Return [x, y] of the center of cell containing provided text 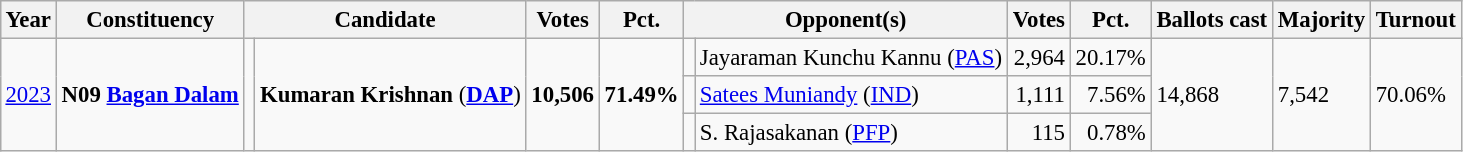
Majority [1321, 20]
Satees Muniandy (IND) [852, 95]
10,506 [562, 94]
Turnout [1416, 20]
7,542 [1321, 94]
Jayaraman Kunchu Kannu (PAS) [852, 57]
Constituency [150, 20]
7.56% [1110, 95]
71.49% [642, 94]
Kumaran Krishnan (DAP) [390, 94]
Candidate [385, 20]
70.06% [1416, 94]
0.78% [1110, 133]
S. Rajasakanan (PFP) [852, 133]
2023 [28, 94]
20.17% [1110, 57]
Ballots cast [1212, 20]
Opponent(s) [846, 20]
N09 Bagan Dalam [150, 94]
14,868 [1212, 94]
Year [28, 20]
115 [1038, 133]
2,964 [1038, 57]
1,111 [1038, 95]
